Extract the (X, Y) coordinate from the center of the cell holding the provided text.  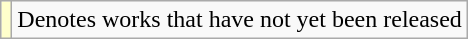
Denotes works that have not yet been released (240, 20)
